Detect which cell encompasses the target text, then output its [X, Y] center coordinate. 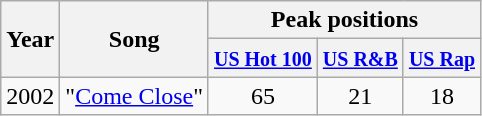
US R&B [360, 58]
65 [262, 96]
18 [442, 96]
Song [134, 39]
US Hot 100 [262, 58]
"Come Close" [134, 96]
Peak positions [344, 20]
2002 [30, 96]
Year [30, 39]
21 [360, 96]
US Rap [442, 58]
